Capture the cell that displays the provided text and extract its [x, y] central coordinate. 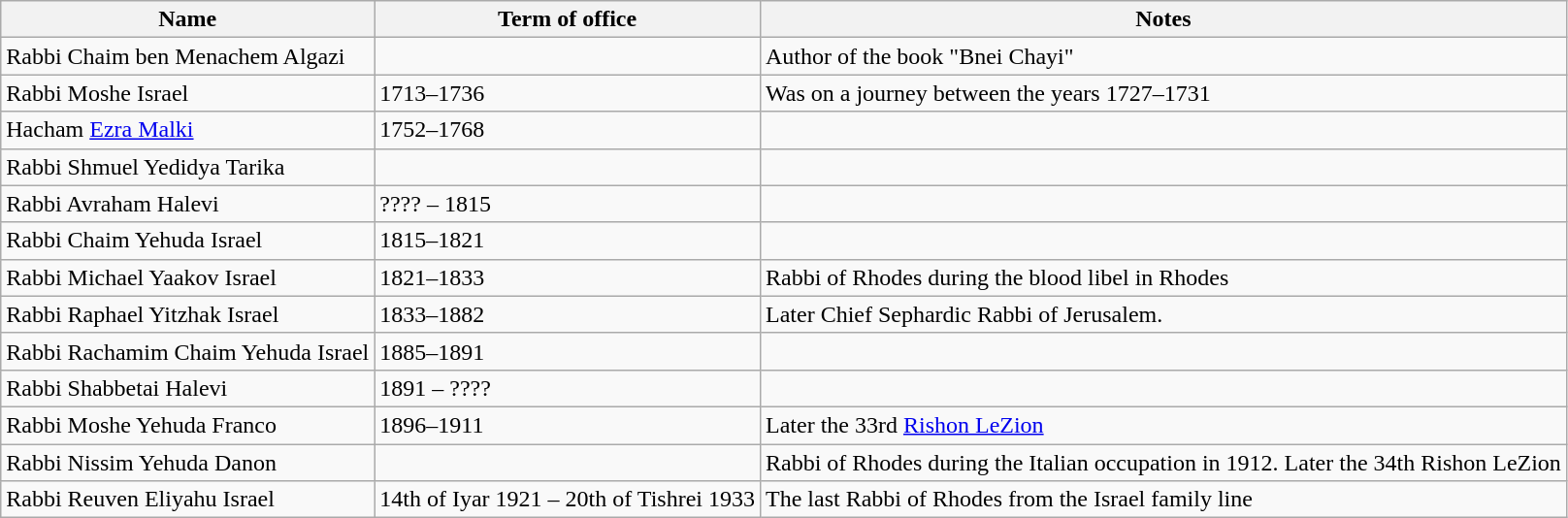
Rabbi of Rhodes during the Italian occupation in 1912. Later the 34th Rishon LeZion [1162, 463]
Author of the book "Bnei Chayi" [1162, 56]
Rabbi Rachamim Chaim Yehuda Israel [188, 351]
14th of Iyar 1921 – 20th of Tishrei 1933 [568, 500]
Notes [1162, 19]
Rabbi Chaim Yehuda Israel [188, 241]
1821–1833 [568, 277]
1752–1768 [568, 130]
Later Chief Sephardic Rabbi of Jerusalem. [1162, 314]
The last Rabbi of Rhodes from the Israel family line [1162, 500]
1891 – ???? [568, 388]
Later the 33rd Rishon LeZion [1162, 425]
1896–1911 [568, 425]
Rabbi Avraham Halevi [188, 204]
???? – 1815 [568, 204]
Name [188, 19]
Hacham Ezra Malki [188, 130]
Rabbi Raphael Yitzhak Israel [188, 314]
1815–1821 [568, 241]
Rabbi Chaim ben Menachem Algazi [188, 56]
Rabbi Nissim Yehuda Danon [188, 463]
1833–1882 [568, 314]
Was on a journey between the years 1727–1731 [1162, 93]
1713–1736 [568, 93]
Rabbi of Rhodes during the blood libel in Rhodes [1162, 277]
Rabbi Reuven Eliyahu Israel [188, 500]
Term of office [568, 19]
Rabbi Michael Yaakov Israel [188, 277]
Rabbi Moshe Yehuda Franco [188, 425]
Rabbi Moshe Israel [188, 93]
Rabbi Shabbetai Halevi [188, 388]
1885–1891 [568, 351]
Rabbi Shmuel Yedidya Tarika [188, 167]
